Return (x, y) of the center of cell containing provided text 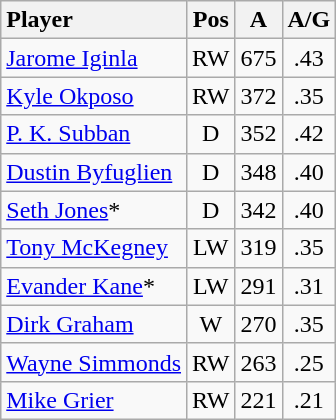
Dustin Byfuglien (94, 172)
Jarome Iginla (94, 58)
.42 (309, 134)
.43 (309, 58)
263 (258, 362)
221 (258, 400)
Player (94, 20)
Mike Grier (94, 400)
Kyle Okposo (94, 96)
Wayne Simmonds (94, 362)
Pos (211, 20)
.21 (309, 400)
342 (258, 210)
348 (258, 172)
675 (258, 58)
Seth Jones* (94, 210)
Dirk Graham (94, 324)
A/G (309, 20)
.25 (309, 362)
W (211, 324)
291 (258, 286)
Tony McKegney (94, 248)
372 (258, 96)
319 (258, 248)
.31 (309, 286)
A (258, 20)
270 (258, 324)
352 (258, 134)
Evander Kane* (94, 286)
P. K. Subban (94, 134)
